For the text-containing cell, return its midpoint in (X, Y) coordinate format. 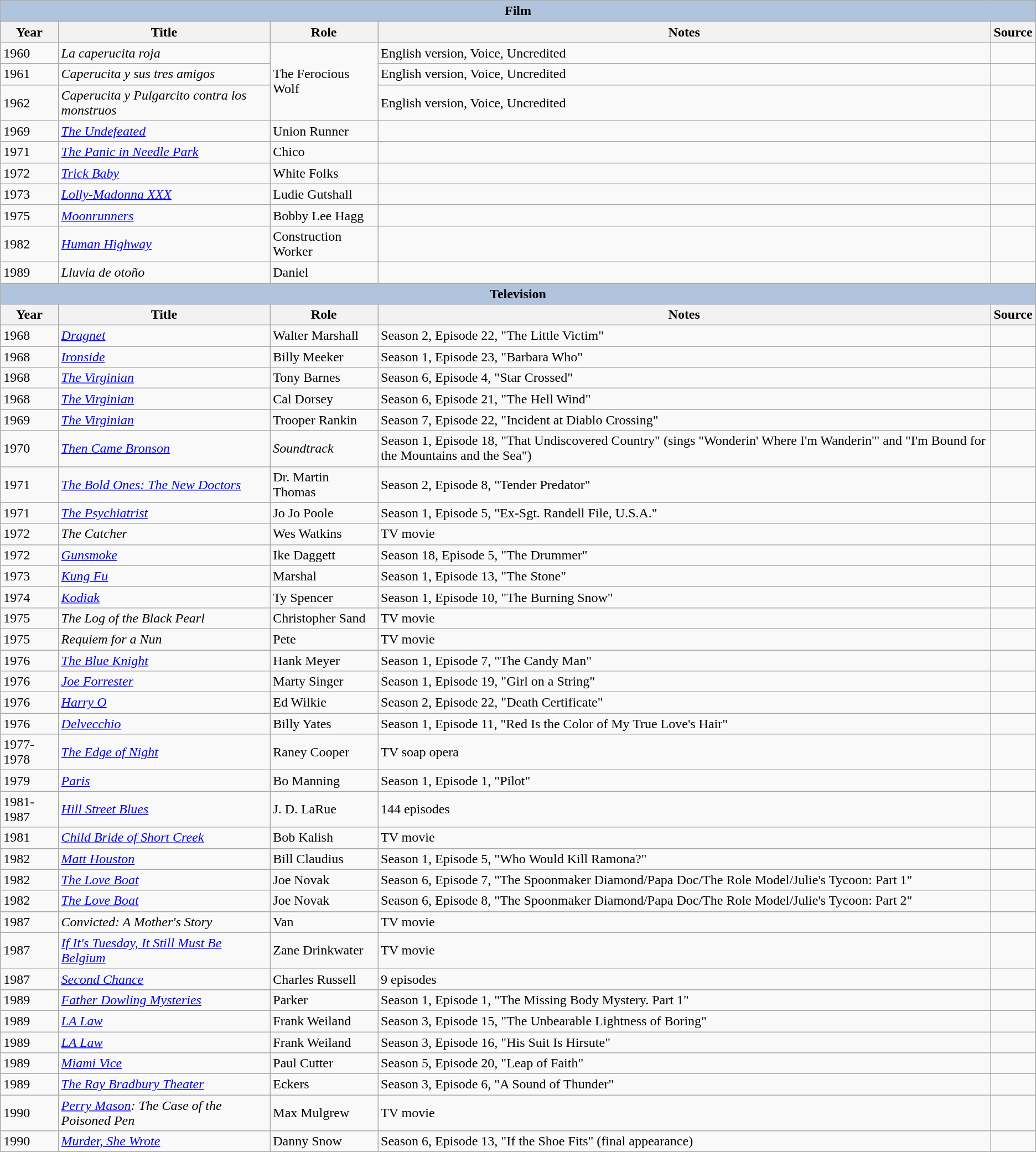
Season 7, Episode 22, "Incident at Diablo Crossing" (684, 420)
Paul Cutter (324, 1063)
Joe Forrester (164, 682)
Season 18, Episode 5, "The Drummer" (684, 555)
If It's Tuesday, It Still Must Be Belgium (164, 951)
TV soap opera (684, 753)
Hank Meyer (324, 660)
1979 (29, 781)
Television (518, 294)
Perry Mason: The Case of the Poisoned Pen (164, 1113)
Caperucita y sus tres amigos (164, 74)
1962 (29, 103)
Jo Jo Poole (324, 513)
The Panic in Needle Park (164, 152)
Season 1, Episode 1, "Pilot" (684, 781)
Season 3, Episode 16, "His Suit Is Hirsute" (684, 1042)
1981 (29, 838)
Season 2, Episode 8, "Tender Predator" (684, 485)
Bobby Lee Hagg (324, 215)
Season 3, Episode 6, "A Sound of Thunder" (684, 1084)
Ike Daggett (324, 555)
Human Highway (164, 243)
Billy Meeker (324, 357)
Hill Street Blues (164, 809)
Marshal (324, 576)
Tony Barnes (324, 378)
Season 1, Episode 18, "That Undiscovered Country" (sings "Wonderin' Where I'm Wanderin'" and "I'm Bound for the Mountains and the Sea") (684, 448)
Matt Houston (164, 859)
Chico (324, 152)
1977-1978 (29, 753)
Marty Singer (324, 682)
Paris (164, 781)
Bo Manning (324, 781)
Bill Claudius (324, 859)
Season 6, Episode 21, "The Hell Wind" (684, 399)
Second Chance (164, 979)
Season 6, Episode 7, "The Spoonmaker Diamond/Papa Doc/The Role Model/Julie's Tycoon: Part 1" (684, 880)
Lolly-Madonna XXX (164, 194)
Moonrunners (164, 215)
Dr. Martin Thomas (324, 485)
Soundtrack (324, 448)
Season 1, Episode 19, "Girl on a String" (684, 682)
144 episodes (684, 809)
Max Mulgrew (324, 1113)
Film (518, 11)
Cal Dorsey (324, 399)
Trooper Rankin (324, 420)
Season 6, Episode 13, "If the Shoe Fits" (final appearance) (684, 1141)
Season 1, Episode 10, "The Burning Snow" (684, 597)
Harry O (164, 703)
Child Bride of Short Creek (164, 838)
1974 (29, 597)
Raney Cooper (324, 753)
Danny Snow (324, 1141)
Season 2, Episode 22, "Death Certificate" (684, 703)
Father Dowling Mysteries (164, 1000)
Miami Vice (164, 1063)
Eckers (324, 1084)
9 episodes (684, 979)
1960 (29, 53)
Walter Marshall (324, 336)
Dragnet (164, 336)
Season 6, Episode 8, "The Spoonmaker Diamond/Papa Doc/The Role Model/Julie's Tycoon: Part 2" (684, 901)
Season 1, Episode 23, "Barbara Who" (684, 357)
Kodiak (164, 597)
Zane Drinkwater (324, 951)
Ed Wilkie (324, 703)
1961 (29, 74)
Construction Worker (324, 243)
Delvecchio (164, 724)
White Folks (324, 173)
Murder, She Wrote (164, 1141)
Union Runner (324, 131)
The Bold Ones: The New Doctors (164, 485)
The Catcher (164, 534)
Season 1, Episode 1, "The Missing Body Mystery. Part 1" (684, 1000)
Van (324, 922)
Christopher Sand (324, 618)
Billy Yates (324, 724)
Wes Watkins (324, 534)
The Psychiatrist (164, 513)
1970 (29, 448)
The Edge of Night (164, 753)
Gunsmoke (164, 555)
Lluvia de otoño (164, 272)
Season 5, Episode 20, "Leap of Faith" (684, 1063)
Parker (324, 1000)
Trick Baby (164, 173)
Season 1, Episode 5, "Ex-Sgt. Randell File, U.S.A." (684, 513)
The Ray Bradbury Theater (164, 1084)
The Blue Knight (164, 660)
Charles Russell (324, 979)
Then Came Bronson (164, 448)
Season 1, Episode 7, "The Candy Man" (684, 660)
La caperucita roja (164, 53)
1981-1987 (29, 809)
Requiem for a Nun (164, 639)
Season 6, Episode 4, "Star Crossed" (684, 378)
Season 3, Episode 15, "The Unbearable Lightness of Boring" (684, 1021)
Kung Fu (164, 576)
Season 1, Episode 13, "The Stone" (684, 576)
Caperucita y Pulgarcito contra los monstruos (164, 103)
Ironside (164, 357)
Daniel (324, 272)
Ludie Gutshall (324, 194)
Pete (324, 639)
Convicted: A Mother's Story (164, 922)
The Undefeated (164, 131)
The Log of the Black Pearl (164, 618)
J. D. LaRue (324, 809)
Season 1, Episode 5, "Who Would Kill Ramona?" (684, 859)
Bob Kalish (324, 838)
Season 2, Episode 22, "The Little Victim" (684, 336)
Ty Spencer (324, 597)
The Ferocious Wolf (324, 82)
Season 1, Episode 11, "Red Is the Color of My True Love's Hair" (684, 724)
